Pinpoint the cell where the given text exists, returning its (X, Y) midpoint coordinate. 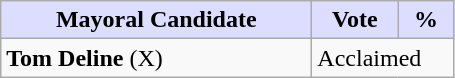
Tom Deline (X) (156, 58)
Mayoral Candidate (156, 20)
% (426, 20)
Vote (355, 20)
Acclaimed (383, 58)
